Find where the given text appears and provide that cell's center as (x, y) coordinate. 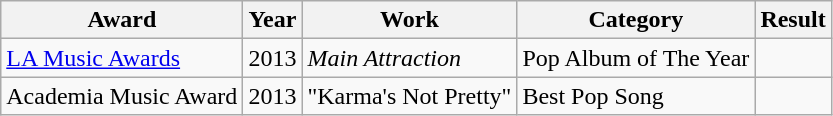
Pop Album of The Year (636, 58)
Main Attraction (410, 58)
"Karma's Not Pretty" (410, 96)
Best Pop Song (636, 96)
Award (122, 20)
Academia Music Award (122, 96)
LA Music Awards (122, 58)
Category (636, 20)
Year (272, 20)
Work (410, 20)
Result (793, 20)
